Return (X, Y) of the center of cell containing provided text 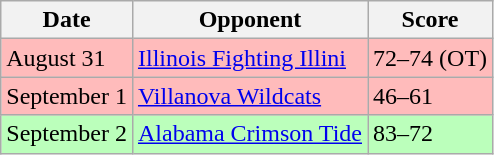
83–72 (430, 134)
Illinois Fighting Illini (250, 58)
72–74 (OT) (430, 58)
Score (430, 20)
August 31 (67, 58)
Alabama Crimson Tide (250, 134)
46–61 (430, 96)
Villanova Wildcats (250, 96)
September 2 (67, 134)
September 1 (67, 96)
Opponent (250, 20)
Date (67, 20)
